From the cell containing the given text, extract its center point as [x, y] coordinate. 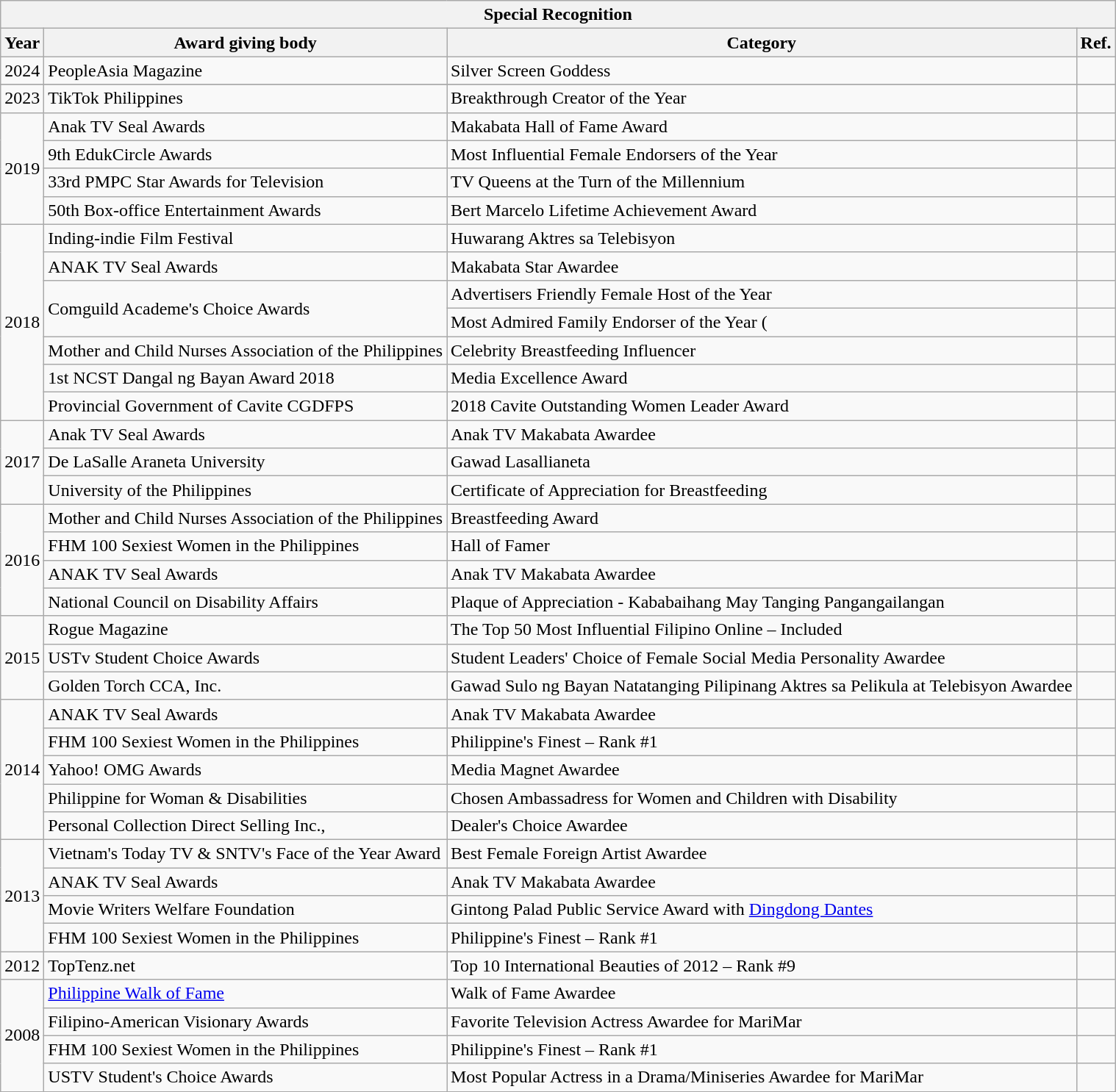
Yahoo! OMG Awards [246, 769]
Gintong Palad Public Service Award with Dingdong Dantes [762, 910]
2014 [22, 769]
Bert Marcelo Lifetime Achievement Award [762, 210]
USTv Student Choice Awards [246, 658]
Award giving body [246, 43]
Gawad Lasallianeta [762, 462]
Dealer's Choice Awardee [762, 826]
Personal Collection Direct Selling Inc., [246, 826]
Provincial Government of Cavite CGDFPS [246, 406]
Philippine Walk of Fame [246, 994]
Top 10 International Beauties of 2012 – Rank #9 [762, 966]
Hall of Famer [762, 546]
Breastfeeding Award [762, 518]
TopTenz.net [246, 966]
Student Leaders' Choice of Female Social Media Personality Awardee [762, 658]
Vietnam's Today TV & SNTV's Face of the Year Award [246, 854]
Plaque of Appreciation - Kababaihang May Tanging Pangangailangan [762, 602]
Most Popular Actress in a Drama/Miniseries Awardee for MariMar [762, 1077]
Category [762, 43]
Ref. [1095, 43]
TV Queens at the Turn of the Millennium [762, 182]
Advertisers Friendly Female Host of the Year [762, 294]
2018 [22, 322]
Huwarang Aktres sa Telebisyon [762, 238]
Most Influential Female Endorsers of the Year [762, 154]
2023 [22, 98]
Best Female Foreign Artist Awardee [762, 854]
Year [22, 43]
Inding-indie Film Festival [246, 238]
2015 [22, 658]
Movie Writers Welfare Foundation [246, 910]
Gawad Sulo ng Bayan Natatanging Pilipinang Aktres sa Pelikula at Telebisyon Awardee [762, 686]
Makabata Star Awardee [762, 266]
Favorite Television Actress Awardee for MariMar [762, 1021]
2017 [22, 462]
2019 [22, 168]
Walk of Fame Awardee [762, 994]
National Council on Disability Affairs [246, 602]
Chosen Ambassadress for Women and Children with Disability [762, 797]
Makabata Hall of Fame Award [762, 126]
Certificate of Appreciation for Breastfeeding [762, 490]
De LaSalle Araneta University [246, 462]
TikTok Philippines [246, 98]
9th EdukCircle Awards [246, 154]
2008 [22, 1035]
50th Box-office Entertainment Awards [246, 210]
University of the Philippines [246, 490]
2016 [22, 560]
PeopleAsia Magazine [246, 71]
Most Admired Family Endorser of the Year ( [762, 322]
Golden Torch CCA, Inc. [246, 686]
2018 Cavite Outstanding Women Leader Award [762, 406]
Rogue Magazine [246, 630]
33rd PMPC Star Awards for Television [246, 182]
Celebrity Breastfeeding Influencer [762, 351]
Breakthrough Creator of the Year [762, 98]
USTV Student's Choice Awards [246, 1077]
Filipino-American Visionary Awards [246, 1021]
Special Recognition [558, 15]
Media Excellence Award [762, 378]
The Top 50 Most Influential Filipino Online – Included [762, 630]
1st NCST Dangal ng Bayan Award 2018 [246, 378]
2013 [22, 896]
2012 [22, 966]
Comguild Academe's Choice Awards [246, 308]
Silver Screen Goddess [762, 71]
2024 [22, 71]
Media Magnet Awardee [762, 769]
Philippine for Woman & Disabilities [246, 797]
